For the text-containing cell, return its midpoint in [X, Y] coordinate format. 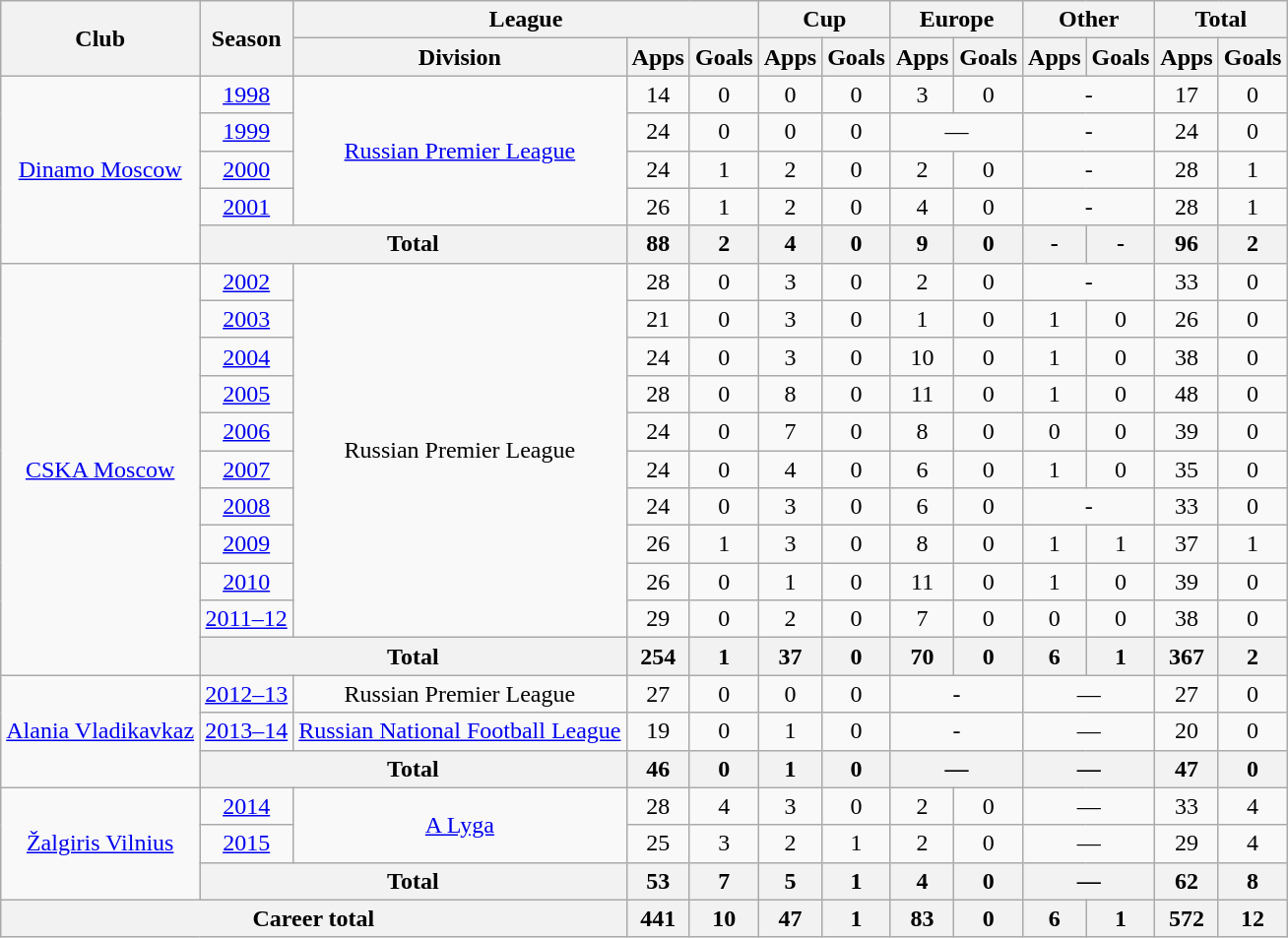
2010 [246, 582]
367 [1187, 657]
46 [658, 769]
25 [658, 844]
62 [1187, 881]
2015 [246, 844]
Career total [313, 918]
14 [658, 94]
Other [1089, 20]
League [526, 20]
Europe [956, 20]
5 [790, 881]
83 [922, 918]
1999 [246, 132]
2004 [246, 356]
Cup [824, 20]
12 [1253, 918]
2000 [246, 169]
2003 [246, 319]
48 [1187, 394]
2005 [246, 394]
2006 [246, 431]
1998 [246, 94]
254 [658, 657]
Russian National Football League [460, 731]
Division [460, 57]
19 [658, 731]
441 [658, 918]
70 [922, 657]
96 [1187, 244]
2002 [246, 281]
2011–12 [246, 619]
Dinamo Moscow [100, 169]
17 [1187, 94]
2014 [246, 806]
Club [100, 38]
20 [1187, 731]
2001 [246, 207]
A Lyga [460, 825]
572 [1187, 918]
Season [246, 38]
2013–14 [246, 731]
2007 [246, 469]
2012–13 [246, 694]
21 [658, 319]
88 [658, 244]
CSKA Moscow [100, 469]
2009 [246, 544]
Alania Vladikavkaz [100, 731]
35 [1187, 469]
Žalgiris Vilnius [100, 844]
2008 [246, 507]
53 [658, 881]
9 [922, 244]
